Scan for the cell matching the given text and deliver its (x, y) coordinate at center. 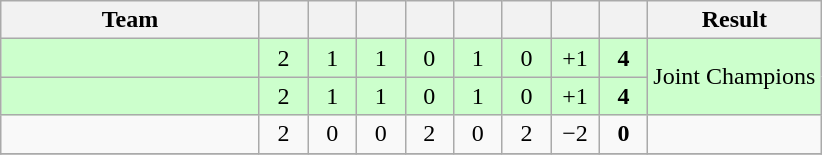
Result (734, 20)
−2 (576, 134)
Joint Champions (734, 77)
Team (130, 20)
